Provide the [X, Y] coordinate of the cell's center where the given text is located.  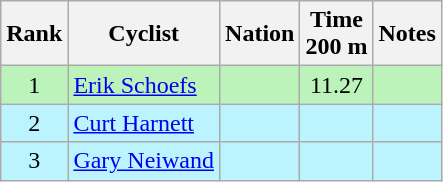
Notes [407, 34]
Nation [260, 34]
Erik Schoefs [144, 85]
2 [34, 123]
Rank [34, 34]
3 [34, 161]
Curt Harnett [144, 123]
1 [34, 85]
11.27 [336, 85]
Time200 m [336, 34]
Gary Neiwand [144, 161]
Cyclist [144, 34]
